From the cell containing the given text, extract its center point as (x, y) coordinate. 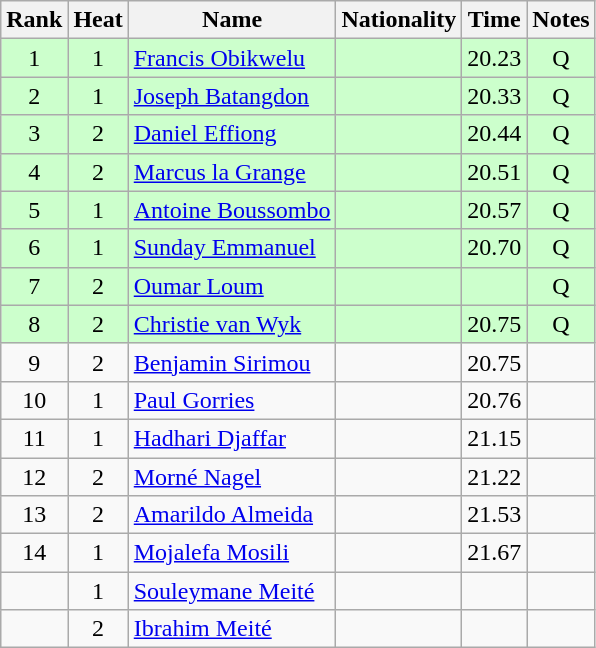
Name (232, 20)
20.23 (494, 58)
20.44 (494, 134)
Souleymane Meité (232, 591)
Francis Obikwelu (232, 58)
Mojalefa Mosili (232, 553)
20.76 (494, 400)
9 (34, 362)
Rank (34, 20)
Joseph Batangdon (232, 96)
Time (494, 20)
Antoine Boussombo (232, 210)
21.53 (494, 515)
21.15 (494, 438)
Hadhari Djaffar (232, 438)
11 (34, 438)
8 (34, 324)
Daniel Effiong (232, 134)
20.57 (494, 210)
5 (34, 210)
13 (34, 515)
20.70 (494, 248)
21.67 (494, 553)
Oumar Loum (232, 286)
20.51 (494, 172)
6 (34, 248)
14 (34, 553)
7 (34, 286)
Morné Nagel (232, 477)
21.22 (494, 477)
Notes (561, 20)
12 (34, 477)
Ibrahim Meité (232, 629)
Paul Gorries (232, 400)
Sunday Emmanuel (232, 248)
Marcus la Grange (232, 172)
Amarildo Almeida (232, 515)
Heat (98, 20)
Christie van Wyk (232, 324)
3 (34, 134)
Nationality (399, 20)
10 (34, 400)
20.33 (494, 96)
Benjamin Sirimou (232, 362)
4 (34, 172)
